Search for the cell housing the specified text and yield its (X, Y) center coordinate. 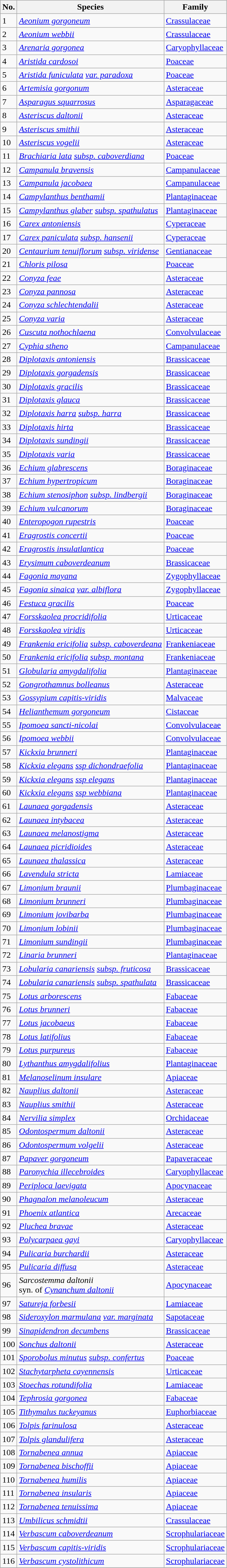
26 (9, 332)
103 (9, 1385)
69 (9, 915)
96 (9, 1285)
Linaria brunneri (90, 955)
58 (9, 765)
97 (9, 1304)
Aristida funiculata var. paradoxa (90, 75)
115 (9, 1547)
101 (9, 1358)
Papaveraceae (195, 1158)
93 (9, 1240)
Launaea melanostigma (90, 833)
1 (9, 21)
72 (9, 955)
Euphorbiaceae (195, 1412)
20 (9, 251)
29 (9, 373)
4 (9, 61)
46 (9, 603)
74 (9, 982)
Limonium brunneri (90, 901)
76 (9, 1009)
Launaea picridioides (90, 847)
9 (9, 129)
77 (9, 1023)
34 (9, 441)
52 (9, 684)
Ipomoea webbii (90, 738)
Centaurium tenuiflorum subsp. viridense (90, 251)
51 (9, 671)
102 (9, 1371)
Lotus latifolius (90, 1037)
Odontospermum daltonii (90, 1131)
27 (9, 346)
Diplotaxis glauca (90, 400)
113 (9, 1520)
Pulicaria diffusa (90, 1267)
39 (9, 508)
Lavendula stricta (90, 874)
Limonium sundingii (90, 942)
2 (9, 34)
95 (9, 1267)
Conyza schlechtendalii (90, 305)
Limonium jovibarba (90, 915)
Lotus jacobaeus (90, 1023)
108 (9, 1452)
Helianthemum gorgoneum (90, 711)
24 (9, 305)
81 (9, 1077)
Chloris pilosa (90, 264)
90 (9, 1199)
57 (9, 752)
Polycarpaea gayi (90, 1240)
Gongrothamnus bolleanus (90, 684)
60 (9, 793)
41 (9, 535)
Stachytarpheta cayennensis (90, 1371)
109 (9, 1466)
Cistaceae (195, 711)
Lotus purpureus (90, 1050)
99 (9, 1331)
Gossypium capitis-viridis (90, 698)
116 (9, 1561)
44 (9, 576)
Verbascum cystolithicum (90, 1561)
Carex paniculata subsp. hansenii (90, 237)
Eragrostis insulatlantica (90, 549)
40 (9, 522)
11 (9, 156)
Launaea thalassica (90, 861)
104 (9, 1398)
85 (9, 1131)
79 (9, 1050)
84 (9, 1118)
Echium glabrescens (90, 468)
15 (9, 210)
98 (9, 1317)
37 (9, 481)
Diplotaxis antoniensis (90, 359)
Malvaceae (195, 698)
28 (9, 359)
Orchidaceae (195, 1118)
56 (9, 738)
Campylanthus glaber subsp. spathulatus (90, 210)
3 (9, 48)
47 (9, 617)
35 (9, 454)
Melanoselinum insulare (90, 1077)
Conyza pannosa (90, 291)
Limonium braunii (90, 888)
Sarcostemma daltoniisyn. of Cynanchum daltonii (90, 1285)
Odontospermum volgelii (90, 1145)
Kickxia brunneri (90, 752)
106 (9, 1425)
86 (9, 1145)
Diplotaxis varia (90, 454)
62 (9, 820)
61 (9, 806)
78 (9, 1037)
64 (9, 847)
Brachiaria lata subsp. caboverdiana (90, 156)
Sporobolus minutus subsp. confertus (90, 1358)
8 (9, 115)
Tithymalus tuckeyanus (90, 1412)
13 (9, 183)
30 (9, 386)
107 (9, 1439)
55 (9, 725)
Nervilia simplex (90, 1118)
65 (9, 861)
63 (9, 833)
66 (9, 874)
Campanula jacobaea (90, 183)
Diplotaxis hirta (90, 427)
Artemisia gorgonum (90, 88)
16 (9, 224)
89 (9, 1185)
Sapotaceae (195, 1317)
Arecaceae (195, 1212)
12 (9, 170)
100 (9, 1344)
Frankenia ericifolia subsp. montana (90, 657)
Aeonium gorgoneum (90, 21)
22 (9, 278)
14 (9, 197)
10 (9, 142)
Campylanthus benthamii (90, 197)
Satureja forbesii (90, 1304)
73 (9, 969)
70 (9, 928)
7 (9, 102)
38 (9, 495)
Diplotaxis gracilis (90, 386)
Forsskaolea procridifolia (90, 617)
80 (9, 1064)
Tephrosia gorgonea (90, 1398)
Forsskaolea viridis (90, 630)
Eragrostis concertii (90, 535)
Carex antoniensis (90, 224)
Frankenia ericifolia subsp. caboverdeana (90, 644)
Stoechas rotundifolia (90, 1385)
Nauplius smithii (90, 1104)
Kickxia elegans ssp dichondraefolia (90, 765)
87 (9, 1158)
Sonchus daltonii (90, 1344)
48 (9, 630)
Ipomoea sancti-nicolai (90, 725)
53 (9, 698)
Cuscuta nothochlaena (90, 332)
6 (9, 88)
Conyza varia (90, 319)
110 (9, 1479)
25 (9, 319)
Umbilicus schmidtii (90, 1520)
31 (9, 400)
Erysimum caboverdeanum (90, 562)
Tornabenea bischoffii (90, 1466)
33 (9, 427)
Verbascum caboverdeanum (90, 1534)
Tornabenea annua (90, 1452)
Pluchea bravae (90, 1226)
Nauplius daltonii (90, 1091)
Species (90, 7)
Papaver gorgoneum (90, 1158)
Aristida cardosoi (90, 61)
Tornabenea insularis (90, 1493)
Sideroxylon marmulana var. marginata (90, 1317)
Phagnalon melanoleucum (90, 1199)
42 (9, 549)
Periploca laevigata (90, 1185)
23 (9, 291)
Tolpis farinulosa (90, 1425)
Launaea gorgadensis (90, 806)
45 (9, 589)
43 (9, 562)
83 (9, 1104)
5 (9, 75)
67 (9, 888)
59 (9, 779)
Lotus arborescens (90, 996)
92 (9, 1226)
Limonium lobinii (90, 928)
Sinapidendron decumbens (90, 1331)
36 (9, 468)
Phoenix atlantica (90, 1212)
Lotus brunneri (90, 1009)
94 (9, 1253)
Asteriscus daltonii (90, 115)
Enteropogon rupestris (90, 522)
Fagonia sinaica var. albiflora (90, 589)
Conyza feae (90, 278)
Asteriscus smithii (90, 129)
Festuca gracilis (90, 603)
Pulicaria burchardii (90, 1253)
91 (9, 1212)
No. (9, 7)
Campanula bravensis (90, 170)
105 (9, 1412)
Family (195, 7)
50 (9, 657)
Echium vulcanorum (90, 508)
Lythanthus amygdalifolius (90, 1064)
75 (9, 996)
112 (9, 1507)
Diplotaxis gorgadensis (90, 373)
111 (9, 1493)
Lobularia canariensis subsp. spathulata (90, 982)
71 (9, 942)
32 (9, 414)
Kickxia elegans ssp webbiana (90, 793)
Cyphia stheno (90, 346)
Tornabenea humilis (90, 1479)
Gentianaceae (195, 251)
Verbascum capitis-viridis (90, 1547)
Lobularia canariensis subsp. fruticosa (90, 969)
Diplotaxis sundingii (90, 441)
Launaea intybacea (90, 820)
Kickxia elegans ssp elegans (90, 779)
Asparagaceae (195, 102)
Fagonia mayana (90, 576)
Diplotaxis harra subsp. harra (90, 414)
Aeonium webbii (90, 34)
17 (9, 237)
68 (9, 901)
Globularia amygdalifolia (90, 671)
88 (9, 1172)
Asparagus squarrosus (90, 102)
Echium hypertropicum (90, 481)
Arenaria gorgonea (90, 48)
Echium stenosiphon subsp. lindbergii (90, 495)
Tolpis glandulifera (90, 1439)
49 (9, 644)
Tornabenea tenuissima (90, 1507)
21 (9, 264)
54 (9, 711)
Paronychia illecebroides (90, 1172)
114 (9, 1534)
Asteriscus vogelii (90, 142)
82 (9, 1091)
